Output the (X, Y) coordinate of the center of the cell containing the given text.  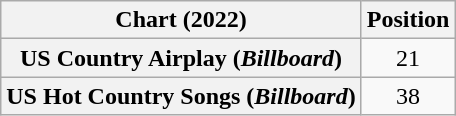
US Hot Country Songs (Billboard) (181, 96)
US Country Airplay (Billboard) (181, 58)
21 (408, 58)
Chart (2022) (181, 20)
38 (408, 96)
Position (408, 20)
